Extract the [x, y] coordinate from the center of the cell holding the provided text.  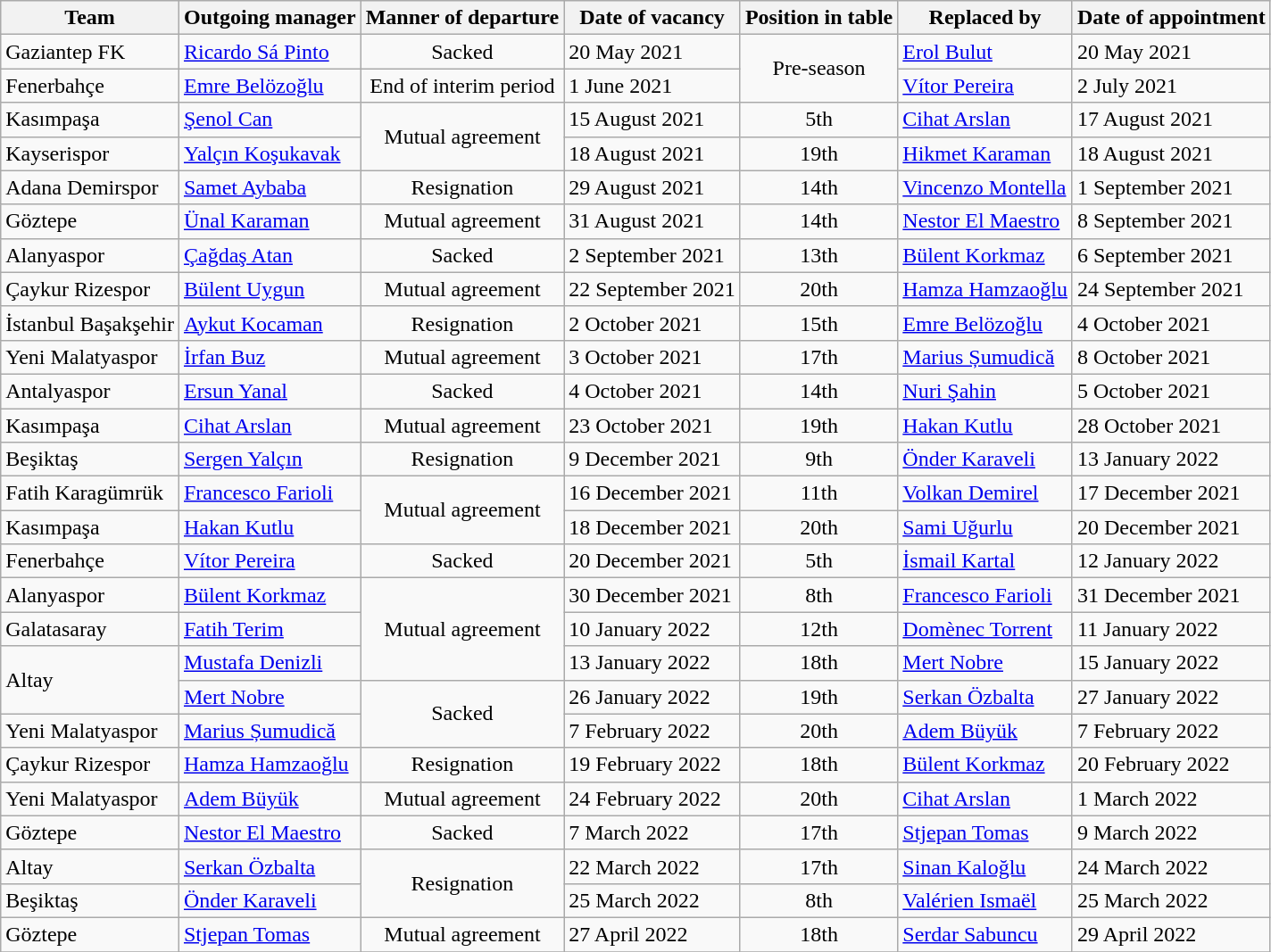
Team [90, 18]
12 January 2022 [1171, 561]
6 September 2021 [1171, 255]
Vincenzo Montella [985, 187]
15th [818, 323]
31 August 2021 [652, 221]
22 March 2022 [652, 866]
Erol Bulut [985, 52]
7 March 2022 [652, 832]
Replaced by [985, 18]
15 August 2021 [652, 120]
Valérien Ismaël [985, 900]
Kayserispor [90, 153]
9th [818, 459]
11 January 2022 [1171, 629]
17 August 2021 [1171, 120]
Outgoing manager [270, 18]
1 June 2021 [652, 86]
1 March 2022 [1171, 799]
29 August 2021 [652, 187]
Ersun Yanal [270, 391]
2 October 2021 [652, 323]
15 January 2022 [1171, 663]
3 October 2021 [652, 357]
Sergen Yalçın [270, 459]
İsmail Kartal [985, 561]
Şenol Can [270, 120]
Mustafa Denizli [270, 663]
11th [818, 493]
26 January 2022 [652, 697]
27 January 2022 [1171, 697]
Sinan Kaloğlu [985, 866]
Position in table [818, 18]
13th [818, 255]
10 January 2022 [652, 629]
Galatasaray [90, 629]
17 December 2021 [1171, 493]
Antalyaspor [90, 391]
28 October 2021 [1171, 426]
9 December 2021 [652, 459]
Manner of departure [462, 18]
18 December 2021 [652, 527]
İrfan Buz [270, 357]
1 September 2021 [1171, 187]
Yalçın Koşukavak [270, 153]
Hikmet Karaman [985, 153]
5 October 2021 [1171, 391]
Gaziantep FK [90, 52]
24 February 2022 [652, 799]
22 September 2021 [652, 289]
Ricardo Sá Pinto [270, 52]
12th [818, 629]
8 September 2021 [1171, 221]
Samet Aybaba [270, 187]
İstanbul Başakşehir [90, 323]
31 December 2021 [1171, 595]
Fatih Karagümrük [90, 493]
Serdar Sabuncu [985, 934]
19 February 2022 [652, 765]
Ünal Karaman [270, 221]
Aykut Kocaman [270, 323]
Adana Demirspor [90, 187]
Date of appointment [1171, 18]
Fatih Terim [270, 629]
24 September 2021 [1171, 289]
24 March 2022 [1171, 866]
27 April 2022 [652, 934]
Nuri Şahin [985, 391]
16 December 2021 [652, 493]
29 April 2022 [1171, 934]
2 July 2021 [1171, 86]
Domènec Torrent [985, 629]
20 February 2022 [1171, 765]
2 September 2021 [652, 255]
Sami Uğurlu [985, 527]
9 March 2022 [1171, 832]
30 December 2021 [652, 595]
Çağdaş Atan [270, 255]
Date of vacancy [652, 18]
8 October 2021 [1171, 357]
Volkan Demirel [985, 493]
End of interim period [462, 86]
23 October 2021 [652, 426]
Pre-season [818, 69]
Bülent Uygun [270, 289]
